Identify which cell holds the provided text, then report its (X, Y) central coordinate. 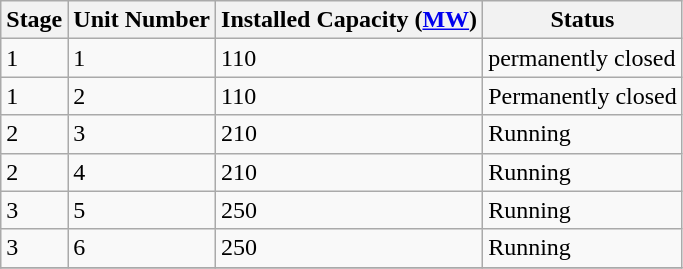
Permanently closed (583, 96)
6 (142, 248)
permanently closed (583, 58)
Stage (34, 20)
Installed Capacity (MW) (350, 20)
Unit Number (142, 20)
4 (142, 172)
Status (583, 20)
5 (142, 210)
